Search for the cell housing the specified text and yield its [X, Y] center coordinate. 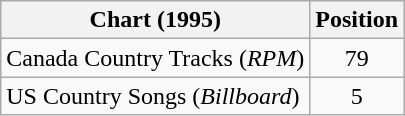
Position [357, 20]
Canada Country Tracks (RPM) [156, 58]
Chart (1995) [156, 20]
US Country Songs (Billboard) [156, 96]
5 [357, 96]
79 [357, 58]
